Find where the given text appears and provide that cell's center as (x, y) coordinate. 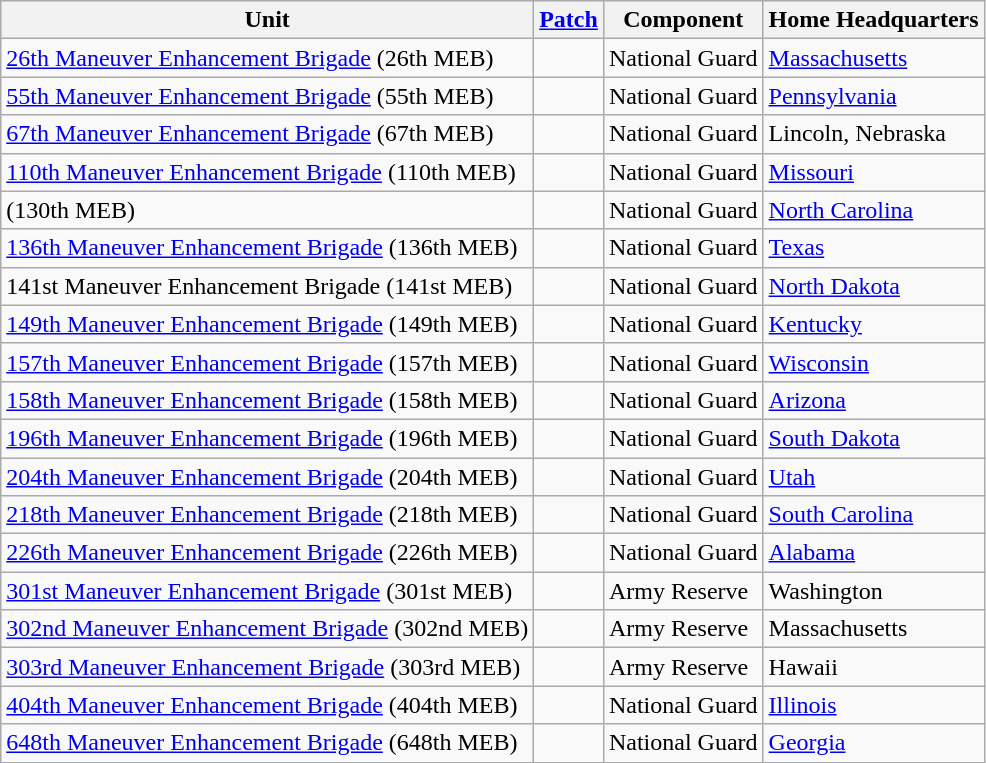
North Dakota (874, 286)
204th Maneuver Enhancement Brigade (204th MEB) (268, 477)
110th Maneuver Enhancement Brigade (110th MEB) (268, 172)
141st Maneuver Enhancement Brigade (141st MEB) (268, 286)
149th Maneuver Enhancement Brigade (149th MEB) (268, 324)
157th Maneuver Enhancement Brigade (157th MEB) (268, 362)
Washington (874, 591)
Texas (874, 248)
648th Maneuver Enhancement Brigade (648th MEB) (268, 743)
158th Maneuver Enhancement Brigade (158th MEB) (268, 400)
404th Maneuver Enhancement Brigade (404th MEB) (268, 705)
Pennsylvania (874, 96)
Component (683, 20)
67th Maneuver Enhancement Brigade (67th MEB) (268, 134)
226th Maneuver Enhancement Brigade (226th MEB) (268, 553)
196th Maneuver Enhancement Brigade (196th MEB) (268, 438)
55th Maneuver Enhancement Brigade (55th MEB) (268, 96)
Unit (268, 20)
Missouri (874, 172)
South Dakota (874, 438)
Lincoln, Nebraska (874, 134)
26th Maneuver Enhancement Brigade (26th MEB) (268, 58)
301st Maneuver Enhancement Brigade (301st MEB) (268, 591)
Patch (569, 20)
North Carolina (874, 210)
Kentucky (874, 324)
Home Headquarters (874, 20)
Wisconsin (874, 362)
218th Maneuver Enhancement Brigade (218th MEB) (268, 515)
Georgia (874, 743)
136th Maneuver Enhancement Brigade (136th MEB) (268, 248)
Arizona (874, 400)
Utah (874, 477)
Illinois (874, 705)
302nd Maneuver Enhancement Brigade (302nd MEB) (268, 629)
Alabama (874, 553)
(130th MEB) (268, 210)
303rd Maneuver Enhancement Brigade (303rd MEB) (268, 667)
Hawaii (874, 667)
South Carolina (874, 515)
